For the text-containing cell, return its midpoint in (x, y) coordinate format. 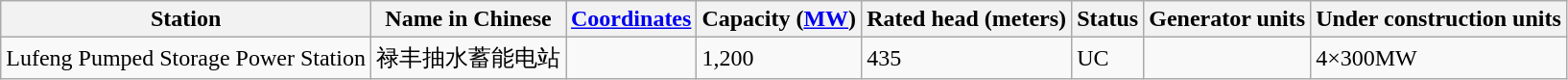
Capacity (MW) (779, 19)
Coordinates (631, 19)
Generator units (1227, 19)
435 (967, 58)
4×300MW (1439, 58)
Station (186, 19)
Status (1107, 19)
禄丰抽水蓄能电站 (468, 58)
Name in Chinese (468, 19)
1,200 (779, 58)
UC (1107, 58)
Lufeng Pumped Storage Power Station (186, 58)
Rated head (meters) (967, 19)
Under construction units (1439, 19)
